Output the [X, Y] coordinate of the center of the cell containing the given text.  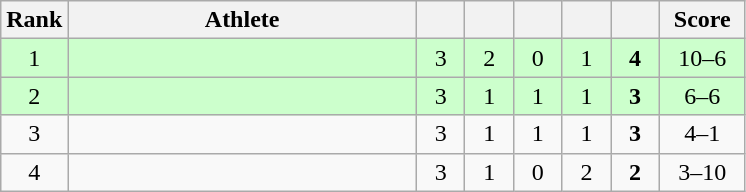
3–10 [702, 172]
Rank [34, 20]
Score [702, 20]
10–6 [702, 58]
4–1 [702, 134]
6–6 [702, 96]
Athlete [242, 20]
